Extract the [X, Y] coordinate from the center of the cell holding the provided text.  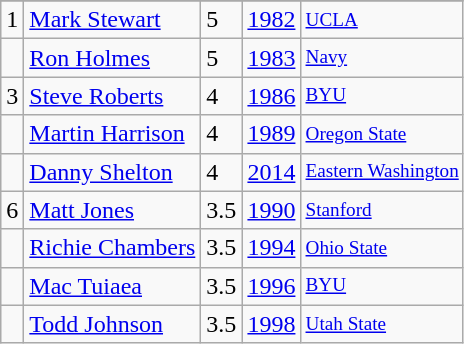
1998 [272, 324]
1983 [272, 58]
Stanford [382, 210]
3 [12, 96]
Eastern Washington [382, 172]
UCLA [382, 20]
1996 [272, 286]
Mac Tuiaea [112, 286]
1990 [272, 210]
1 [12, 20]
1994 [272, 248]
Matt Jones [112, 210]
2014 [272, 172]
Martin Harrison [112, 134]
6 [12, 210]
Ron Holmes [112, 58]
Danny Shelton [112, 172]
Utah State [382, 324]
1989 [272, 134]
Steve Roberts [112, 96]
Ohio State [382, 248]
1986 [272, 96]
Todd Johnson [112, 324]
Oregon State [382, 134]
Richie Chambers [112, 248]
Mark Stewart [112, 20]
1982 [272, 20]
Navy [382, 58]
